Return the (X, Y) coordinate for the center point of the cell that contains the specified text.  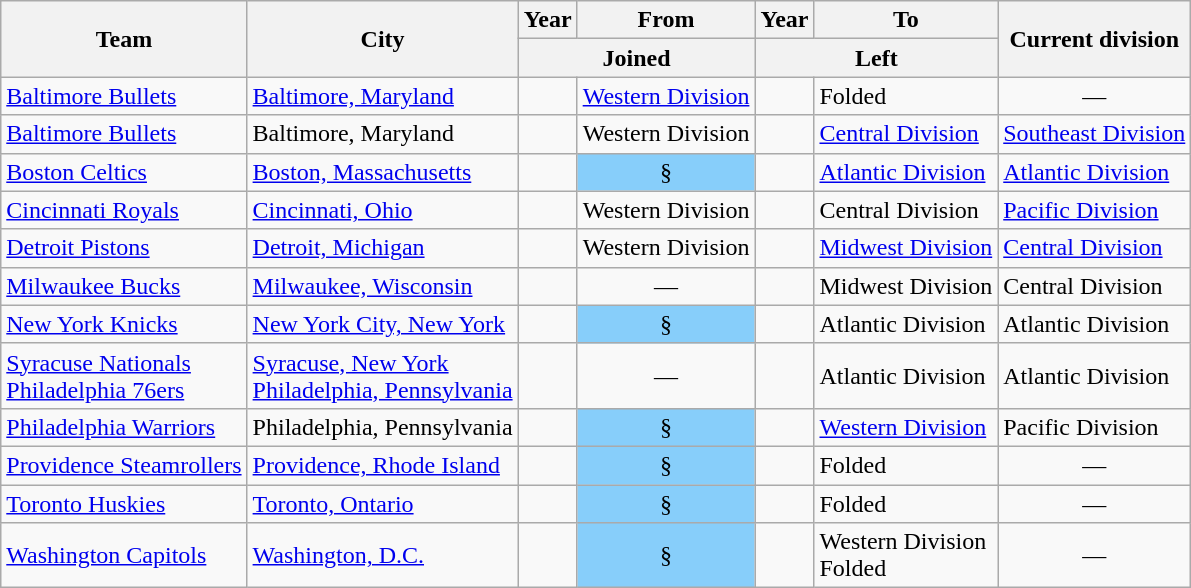
Syracuse, New YorkPhiladelphia, Pennsylvania (382, 376)
To (906, 20)
New York City, New York (382, 324)
Milwaukee, Wisconsin (382, 286)
Southeast Division (1094, 134)
Joined (636, 58)
Toronto, Ontario (382, 503)
Toronto Huskies (124, 503)
Milwaukee Bucks (124, 286)
Providence, Rhode Island (382, 465)
Washington Capitols (124, 556)
Cincinnati Royals (124, 210)
Philadelphia Warriors (124, 427)
Washington, D.C. (382, 556)
Detroit, Michigan (382, 248)
Boston, Massachusetts (382, 172)
Detroit Pistons (124, 248)
Left (876, 58)
Team (124, 39)
Providence Steamrollers (124, 465)
Cincinnati, Ohio (382, 210)
Philadelphia, Pennsylvania (382, 427)
New York Knicks (124, 324)
Western DivisionFolded (906, 556)
Syracuse Nationals Philadelphia 76ers (124, 376)
From (666, 20)
Current division (1094, 39)
City (382, 39)
Boston Celtics (124, 172)
